Find where the given text appears and provide that cell's center as (x, y) coordinate. 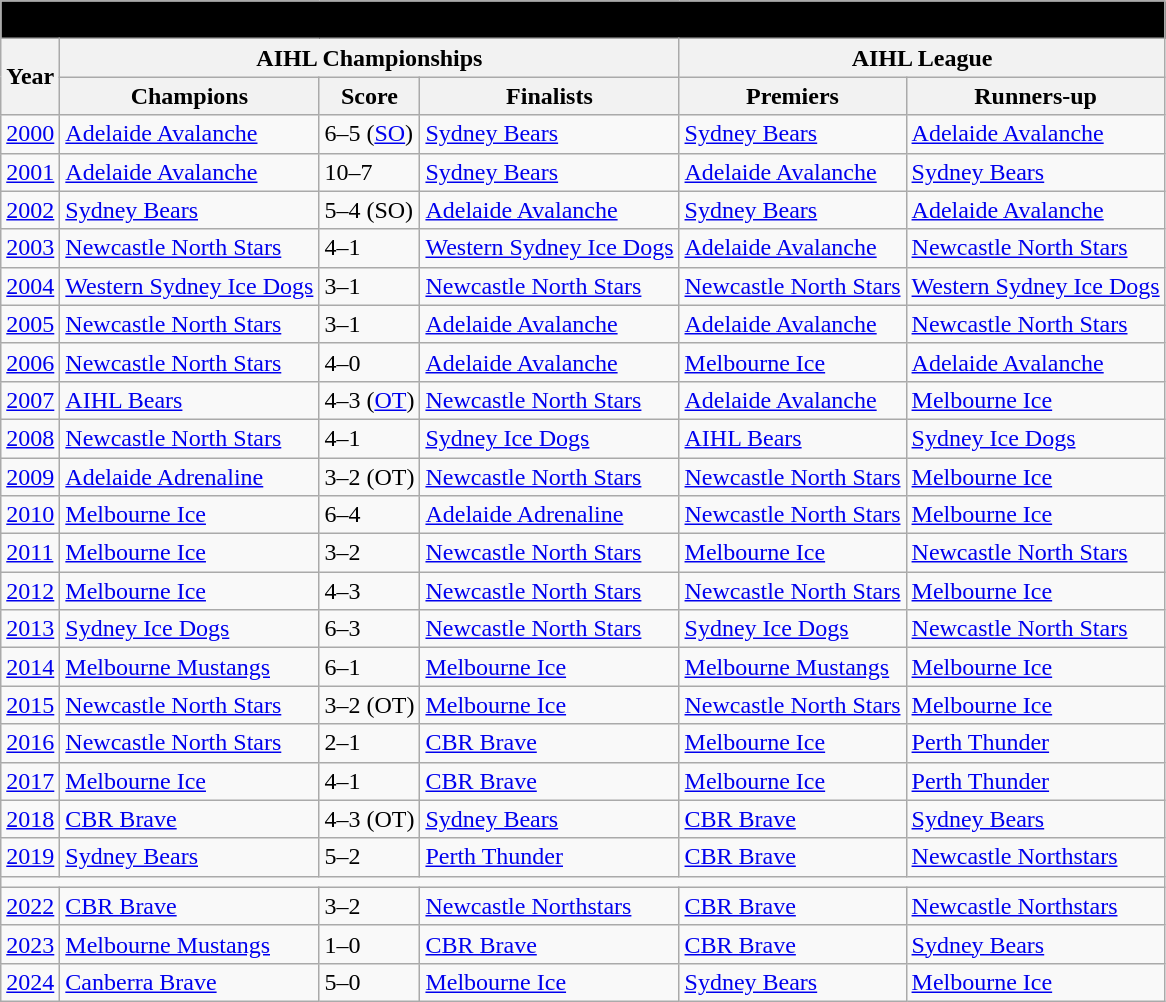
2015 (30, 705)
6–4 (370, 515)
2012 (30, 591)
2000 (30, 134)
6–1 (370, 667)
AIHL Championships (370, 58)
2023 (30, 944)
2019 (30, 857)
2002 (30, 210)
2011 (30, 553)
Premiers (792, 96)
2001 (30, 172)
10–7 (370, 172)
6–3 (370, 629)
2014 (30, 667)
Finalists (550, 96)
4–3 (370, 591)
2016 (30, 743)
Runners-up (1036, 96)
Year (30, 77)
Champions (190, 96)
Canberra Brave (190, 982)
1–0 (370, 944)
2024 (30, 982)
2010 (30, 515)
6–5 (SO) (370, 134)
2017 (30, 781)
5–2 (370, 857)
4–0 (370, 362)
2008 (30, 438)
Score (370, 96)
2022 (30, 906)
2–1 (370, 743)
2005 (30, 324)
2004 (30, 286)
2009 (30, 477)
2003 (30, 248)
2018 (30, 819)
2006 (30, 362)
2007 (30, 400)
5–4 (SO) (370, 210)
Season-by-season Championships and Premierships (583, 20)
AIHL League (922, 58)
2013 (30, 629)
5–0 (370, 982)
